Pinpoint the cell where the given text exists, returning its (x, y) midpoint coordinate. 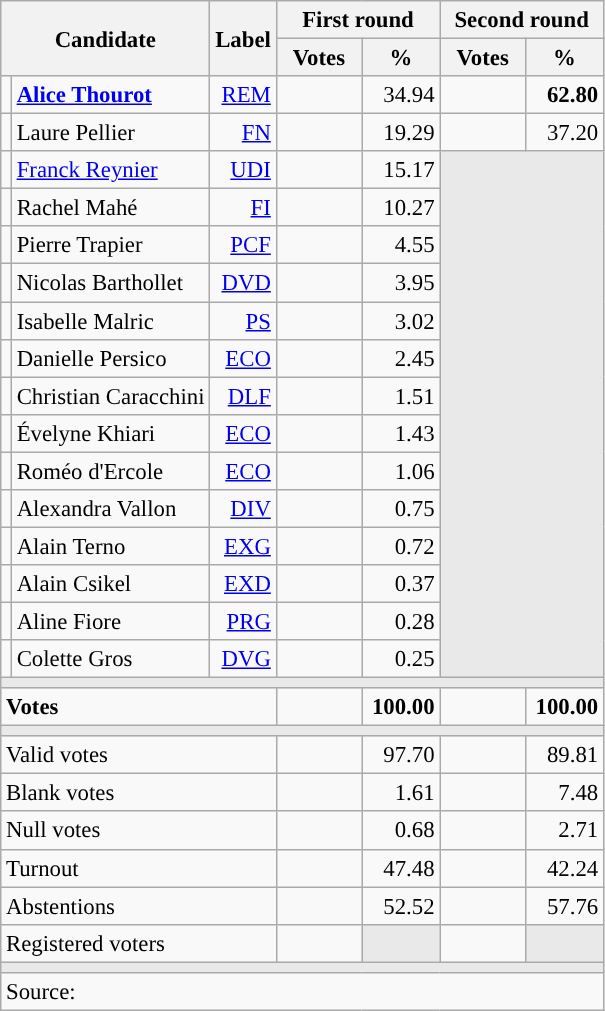
97.70 (401, 755)
Turnout (138, 868)
DVD (243, 283)
1.61 (401, 793)
2.71 (564, 831)
Label (243, 38)
15.17 (401, 170)
Colette Gros (110, 659)
Alain Terno (110, 546)
Alexandra Vallon (110, 509)
Second round (522, 20)
Candidate (106, 38)
Franck Reynier (110, 170)
0.28 (401, 621)
Source: (302, 992)
52.52 (401, 906)
UDI (243, 170)
34.94 (401, 95)
62.80 (564, 95)
0.72 (401, 546)
0.25 (401, 659)
Aline Fiore (110, 621)
DLF (243, 396)
Évelyne Khiari (110, 433)
1.06 (401, 471)
89.81 (564, 755)
Null votes (138, 831)
10.27 (401, 208)
Nicolas Barthollet (110, 283)
EXD (243, 584)
Valid votes (138, 755)
3.02 (401, 321)
PRG (243, 621)
FN (243, 133)
0.68 (401, 831)
Roméo d'Ercole (110, 471)
0.75 (401, 509)
Christian Caracchini (110, 396)
0.37 (401, 584)
FI (243, 208)
EXG (243, 546)
42.24 (564, 868)
1.43 (401, 433)
Registered voters (138, 943)
PS (243, 321)
7.48 (564, 793)
47.48 (401, 868)
19.29 (401, 133)
Laure Pellier (110, 133)
Isabelle Malric (110, 321)
Pierre Trapier (110, 245)
DIV (243, 509)
4.55 (401, 245)
DVG (243, 659)
Alain Csikel (110, 584)
First round (358, 20)
Alice Thourot (110, 95)
PCF (243, 245)
Danielle Persico (110, 358)
57.76 (564, 906)
3.95 (401, 283)
Abstentions (138, 906)
Rachel Mahé (110, 208)
2.45 (401, 358)
1.51 (401, 396)
Blank votes (138, 793)
REM (243, 95)
37.20 (564, 133)
